Locate the cell with the specified text and output its [X, Y] center coordinate. 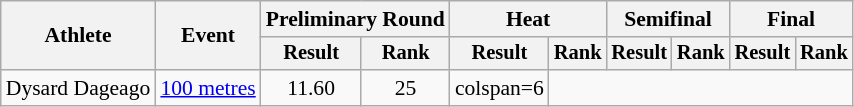
Event [208, 36]
Final [792, 19]
Dysard Dageago [78, 88]
100 metres [208, 88]
colspan=6 [500, 88]
25 [405, 88]
Heat [528, 19]
11.60 [312, 88]
Athlete [78, 36]
Semifinal [668, 19]
Preliminary Round [356, 19]
